Locate the cell with the specified text and output its (x, y) center coordinate. 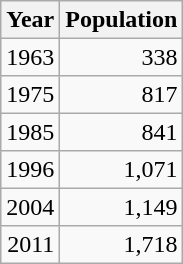
338 (122, 56)
1,718 (122, 244)
1996 (30, 170)
Year (30, 20)
817 (122, 94)
2011 (30, 244)
1985 (30, 132)
2004 (30, 206)
1963 (30, 56)
1,149 (122, 206)
1975 (30, 94)
1,071 (122, 170)
Population (122, 20)
841 (122, 132)
